Determine the [x, y] coordinate at the center of the cell enclosing the given text.  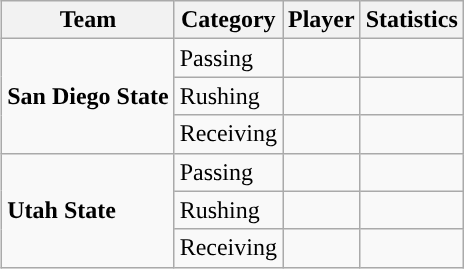
Team [88, 20]
Statistics [412, 20]
Category [228, 20]
Player [321, 20]
Utah State [88, 210]
San Diego State [88, 96]
